Return the (x, y) coordinate for the center point of the cell that contains the specified text.  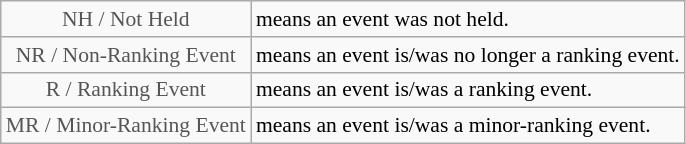
means an event is/was a ranking event. (468, 90)
means an event was not held. (468, 19)
NH / Not Held (126, 19)
means an event is/was no longer a ranking event. (468, 55)
NR / Non-Ranking Event (126, 55)
R / Ranking Event (126, 90)
MR / Minor-Ranking Event (126, 126)
means an event is/was a minor-ranking event. (468, 126)
